Determine the [x, y] coordinate at the center of the cell enclosing the given text.  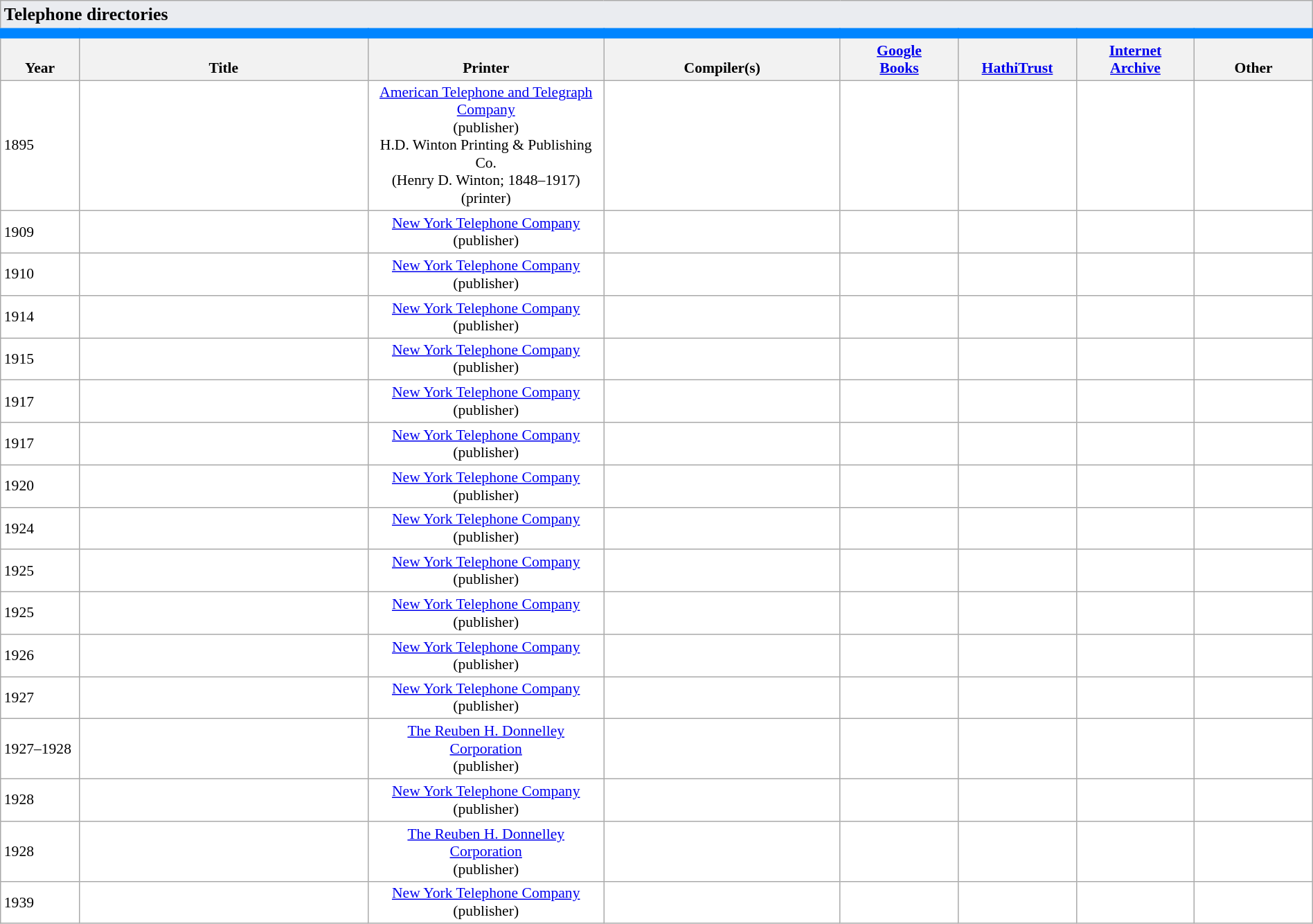
InternetArchive [1135, 57]
1910 [40, 274]
HathiTrust [1017, 57]
1915 [40, 359]
1926 [40, 655]
1939 [40, 902]
Year [40, 57]
Compiler(s) [722, 57]
Printer [486, 57]
Title [223, 57]
1924 [40, 528]
1927 [40, 698]
1895 [40, 145]
1914 [40, 317]
American Telephone and Telegraph Company(publisher)H.D. Winton Printing & Publishing Co.(Henry D. Winton; 1848–1917)(printer) [486, 145]
Other [1253, 57]
1909 [40, 233]
1920 [40, 486]
1927–1928 [40, 749]
GoogleBooks [899, 57]
Telephone directories [656, 17]
